Search for the cell housing the specified text and yield its [X, Y] center coordinate. 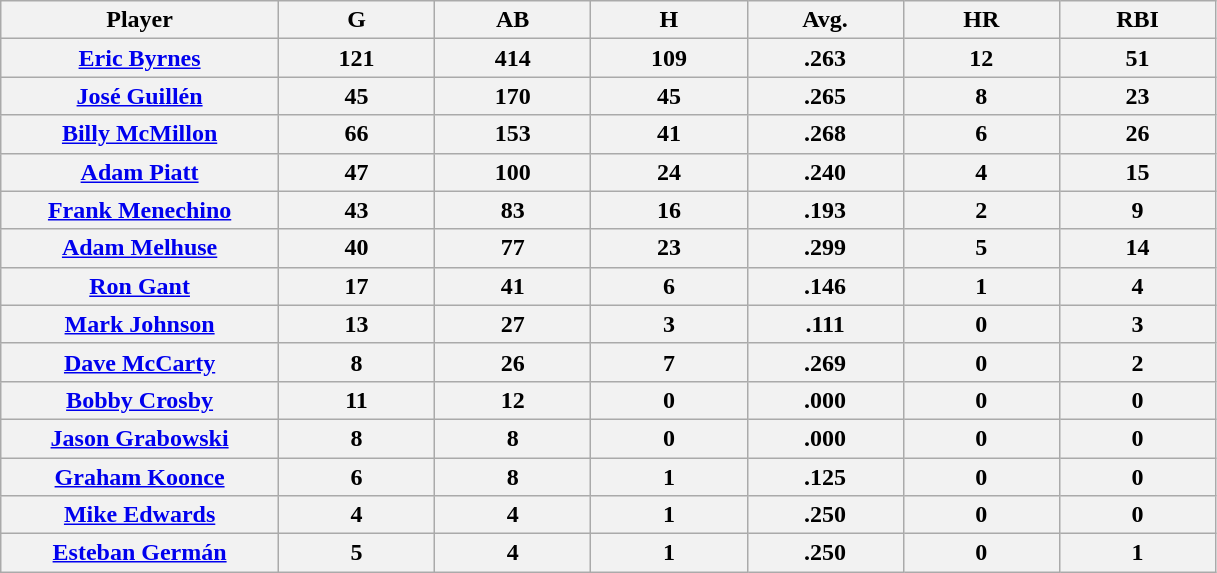
Ron Gant [140, 286]
121 [356, 58]
G [356, 20]
Player [140, 20]
.265 [825, 96]
170 [513, 96]
13 [356, 324]
24 [669, 172]
9 [1137, 210]
Eric Byrnes [140, 58]
Dave McCarty [140, 362]
17 [356, 286]
83 [513, 210]
H [669, 20]
16 [669, 210]
Frank Menechino [140, 210]
Jason Grabowski [140, 438]
Esteban Germán [140, 553]
14 [1137, 248]
AB [513, 20]
47 [356, 172]
.193 [825, 210]
.263 [825, 58]
HR [981, 20]
77 [513, 248]
.240 [825, 172]
Bobby Crosby [140, 400]
RBI [1137, 20]
43 [356, 210]
66 [356, 134]
Mark Johnson [140, 324]
100 [513, 172]
Billy McMillon [140, 134]
414 [513, 58]
40 [356, 248]
.146 [825, 286]
Mike Edwards [140, 515]
.299 [825, 248]
153 [513, 134]
Adam Piatt [140, 172]
Adam Melhuse [140, 248]
109 [669, 58]
Graham Koonce [140, 477]
.269 [825, 362]
.268 [825, 134]
.125 [825, 477]
15 [1137, 172]
.111 [825, 324]
11 [356, 400]
Avg. [825, 20]
51 [1137, 58]
27 [513, 324]
José Guillén [140, 96]
7 [669, 362]
